Scan for the cell matching the given text and deliver its (X, Y) coordinate at center. 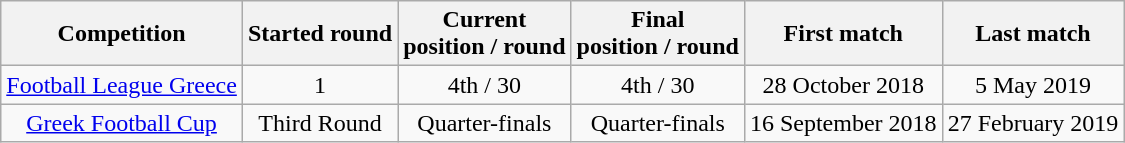
Third Round (320, 123)
Currentposition / round (484, 34)
27 February 2019 (1033, 123)
Finalposition / round (658, 34)
16 September 2018 (843, 123)
Greek Football Cup (122, 123)
Last match (1033, 34)
5 May 2019 (1033, 85)
Football League Greece (122, 85)
First match (843, 34)
Started round (320, 34)
Competition (122, 34)
1 (320, 85)
28 October 2018 (843, 85)
